Extract the (x, y) coordinate from the center of the cell holding the provided text.  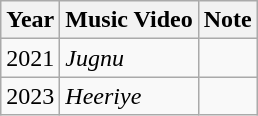
Jugnu (129, 58)
Heeriye (129, 96)
Note (228, 20)
Music Video (129, 20)
Year (30, 20)
2021 (30, 58)
2023 (30, 96)
